From the cell containing the given text, extract its center point as [x, y] coordinate. 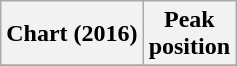
Peak position [189, 34]
Chart (2016) [72, 34]
